Detect which cell encompasses the target text, then output its (x, y) center coordinate. 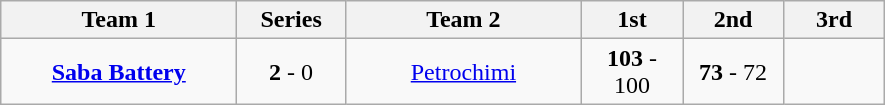
Petrochimi (463, 72)
73 - 72 (732, 72)
Team 2 (463, 20)
Saba Battery (119, 72)
103 - 100 (632, 72)
Team 1 (119, 20)
1st (632, 20)
3rd (834, 20)
2nd (732, 20)
Series (292, 20)
2 - 0 (292, 72)
